Identify which cell holds the provided text, then report its [x, y] central coordinate. 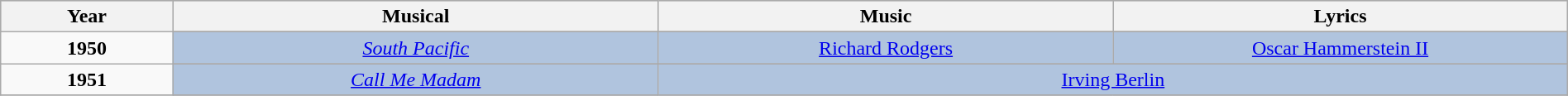
Richard Rodgers [885, 48]
Music [885, 17]
Lyrics [1340, 17]
Oscar Hammerstein II [1340, 48]
1951 [87, 79]
South Pacific [415, 48]
Irving Berlin [1113, 79]
1950 [87, 48]
Year [87, 17]
Musical [415, 17]
Call Me Madam [415, 79]
